Search for the cell housing the specified text and yield its (X, Y) center coordinate. 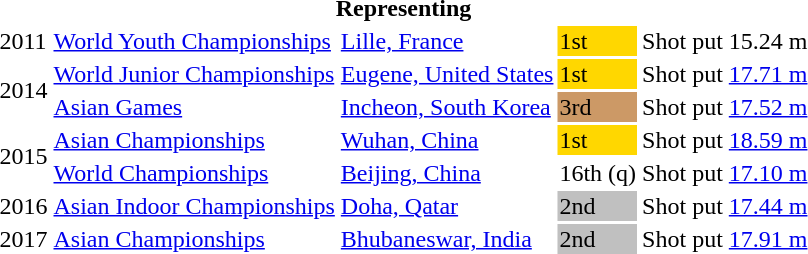
3rd (598, 107)
Incheon, South Korea (447, 107)
Asian Indoor Championships (194, 206)
Beijing, China (447, 173)
World Youth Championships (194, 41)
Eugene, United States (447, 74)
World Junior Championships (194, 74)
World Championships (194, 173)
Lille, France (447, 41)
Asian Games (194, 107)
Wuhan, China (447, 140)
Doha, Qatar (447, 206)
Bhubaneswar, India (447, 239)
16th (q) (598, 173)
